Determine the [x, y] coordinate at the center of the cell enclosing the given text.  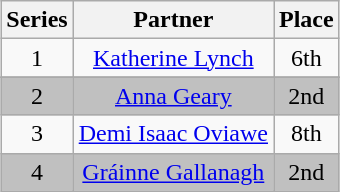
Place [307, 20]
1 [37, 58]
Katherine Lynch [173, 58]
4 [37, 172]
8th [307, 134]
Gráinne Gallanagh [173, 172]
Partner [173, 20]
2 [37, 96]
3 [37, 134]
6th [307, 58]
Series [37, 20]
Demi Isaac Oviawe [173, 134]
Anna Geary [173, 96]
